Identify which cell holds the provided text, then report its [X, Y] central coordinate. 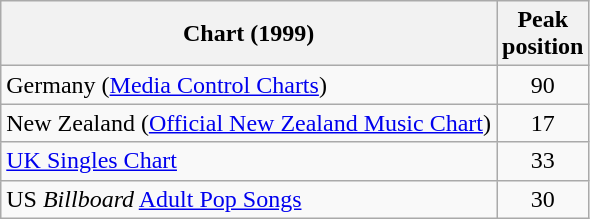
Chart (1999) [249, 34]
New Zealand (Official New Zealand Music Chart) [249, 123]
33 [543, 161]
Germany (Media Control Charts) [249, 85]
US Billboard Adult Pop Songs [249, 199]
30 [543, 199]
17 [543, 123]
Peakposition [543, 34]
UK Singles Chart [249, 161]
90 [543, 85]
